Locate the cell with the specified text and output its (x, y) center coordinate. 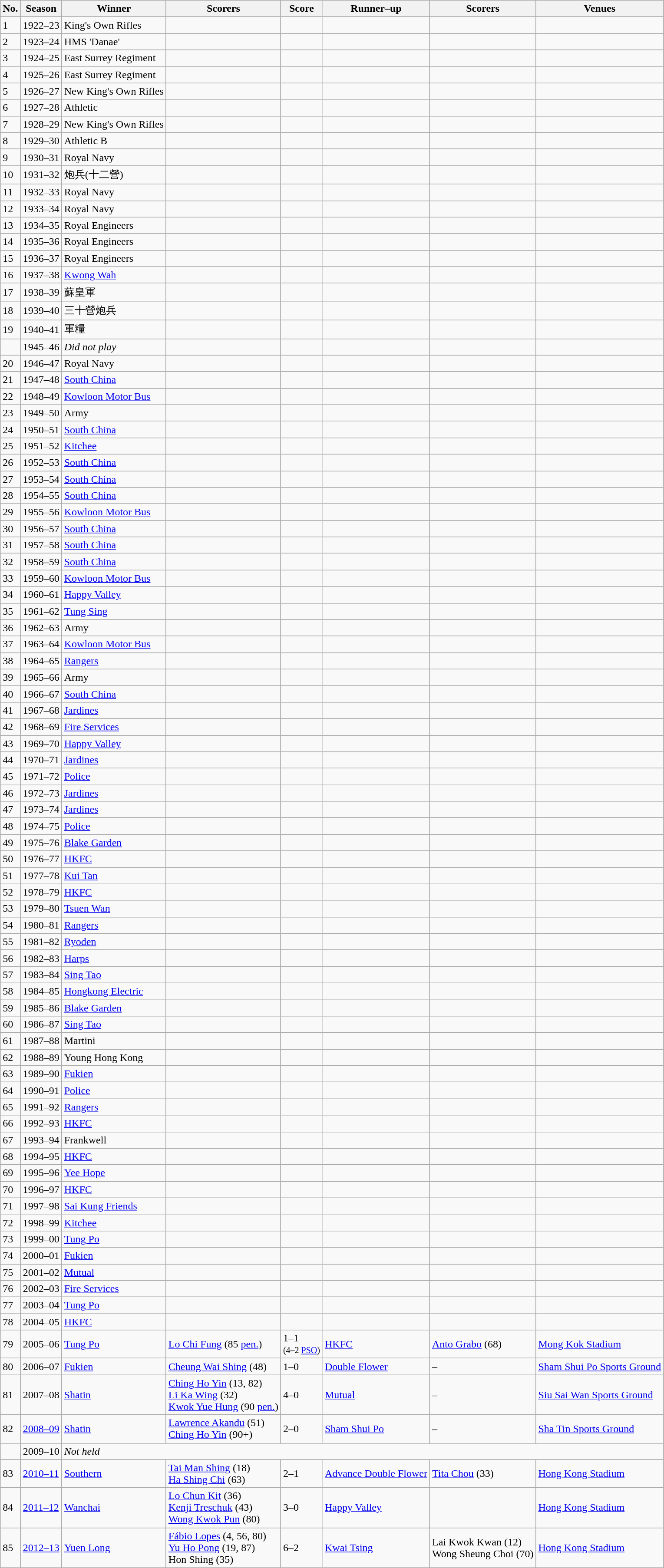
58 (10, 991)
75 (10, 1272)
2011–12 (41, 1508)
52 (10, 892)
1931–32 (41, 175)
73 (10, 1239)
Not held (362, 1451)
Lo Chi Fung (85 pen.) (223, 1344)
85 (10, 1548)
Sham Shui Po Sports Ground (600, 1367)
1953–54 (41, 479)
1972–73 (41, 793)
1951–52 (41, 446)
1963–64 (41, 644)
2012–13 (41, 1548)
Ryoden (114, 942)
1949–50 (41, 413)
1974–75 (41, 826)
76 (10, 1289)
Yee Hope (114, 1173)
2000–01 (41, 1255)
Fábio Lopes (4, 56, 80) Yu Ho Pong (19, 87) Hon Shing (35) (223, 1548)
Kui Tan (114, 876)
1925–26 (41, 75)
12 (10, 209)
1926–27 (41, 91)
21 (10, 380)
1981–82 (41, 942)
1969–70 (41, 744)
1992–93 (41, 1123)
53 (10, 909)
Sham Shui Po (376, 1429)
2003–04 (41, 1305)
1987–88 (41, 1041)
50 (10, 859)
79 (10, 1344)
1957–58 (41, 545)
1970–71 (41, 760)
2007–08 (41, 1395)
77 (10, 1305)
1982–83 (41, 958)
60 (10, 1024)
1959–60 (41, 578)
Sai Kung Friends (114, 1206)
1999–00 (41, 1239)
2008–09 (41, 1429)
42 (10, 727)
54 (10, 925)
70 (10, 1189)
46 (10, 793)
1929–30 (41, 141)
37 (10, 644)
Ching Ho Yin (13, 82)Li Ka Wing (32)Kwok Yue Hung (90 pen.) (223, 1395)
40 (10, 694)
Martini (114, 1041)
48 (10, 826)
31 (10, 545)
Venues (600, 9)
2004–05 (41, 1322)
軍糧 (114, 329)
1952–53 (41, 462)
1975–76 (41, 843)
1971–72 (41, 777)
2009–10 (41, 1451)
Young Hong Kong (114, 1057)
33 (10, 578)
2–0 (301, 1429)
1946–47 (41, 363)
1962–63 (41, 628)
1930–31 (41, 157)
29 (10, 512)
Lo Chun Kit (36)Kenji Treschuk (43)Wong Kwok Pun (80) (223, 1508)
23 (10, 413)
81 (10, 1395)
1927–28 (41, 108)
2006–07 (41, 1367)
Athletic (114, 108)
1983–84 (41, 975)
1924–25 (41, 58)
61 (10, 1041)
1976–77 (41, 859)
1955–56 (41, 512)
Hongkong Electric (114, 991)
59 (10, 1008)
6 (10, 108)
Kwai Tsing (376, 1548)
15 (10, 258)
20 (10, 363)
1954–55 (41, 496)
65 (10, 1107)
Frankwell (114, 1140)
1995–96 (41, 1173)
41 (10, 710)
32 (10, 562)
2010–11 (41, 1473)
1993–94 (41, 1140)
Siu Sai Wan Sports Ground (600, 1395)
King's Own Rifles (114, 25)
1923–24 (41, 42)
Lawrence Akandu (51)Ching Ho Yin (90+) (223, 1429)
7 (10, 124)
25 (10, 446)
17 (10, 293)
1933–34 (41, 209)
44 (10, 760)
Harps (114, 958)
Yuen Long (114, 1548)
2 (10, 42)
5 (10, 91)
2002–03 (41, 1289)
11 (10, 192)
Tsuen Wan (114, 909)
Mong Kok Stadium (600, 1344)
Lai Kwok Kwan (12) Wong Sheung Choi (70) (482, 1548)
1922–23 (41, 25)
Season (41, 9)
Did not play (114, 347)
13 (10, 225)
Double Flower (376, 1367)
2005–06 (41, 1344)
66 (10, 1123)
1986–87 (41, 1024)
51 (10, 876)
Anto Grabo (68) (482, 1344)
62 (10, 1057)
69 (10, 1173)
1989–90 (41, 1074)
2–1 (301, 1473)
1980–81 (41, 925)
14 (10, 242)
1947–48 (41, 380)
Runner–up (376, 9)
1964–65 (41, 661)
1990–91 (41, 1090)
1991–92 (41, 1107)
HMS 'Danae' (114, 42)
1968–69 (41, 727)
Tita Chou (33) (482, 1473)
Kwong Wah (114, 275)
82 (10, 1429)
1928–29 (41, 124)
1938–39 (41, 293)
1985–86 (41, 1008)
8 (10, 141)
Score (301, 9)
Sha Tin Sports Ground (600, 1429)
57 (10, 975)
1961–62 (41, 611)
64 (10, 1090)
47 (10, 810)
1967–68 (41, 710)
1960–61 (41, 595)
1977–78 (41, 876)
71 (10, 1206)
Athletic B (114, 141)
1939–40 (41, 311)
1988–89 (41, 1057)
Cheung Wai Shing (48) (223, 1367)
1 (10, 25)
2001–02 (41, 1272)
1996–97 (41, 1189)
56 (10, 958)
蘇皇軍 (114, 293)
9 (10, 157)
26 (10, 462)
28 (10, 496)
80 (10, 1367)
Tai Man Shing (18)Ha Shing Chi (63) (223, 1473)
1945–46 (41, 347)
1940–41 (41, 329)
三十營炮兵 (114, 311)
1932–33 (41, 192)
22 (10, 396)
1–0 (301, 1367)
1956–57 (41, 529)
Wanchai (114, 1508)
1966–67 (41, 694)
43 (10, 744)
Southern (114, 1473)
No. (10, 9)
1984–85 (41, 991)
39 (10, 677)
1948–49 (41, 396)
1936–37 (41, 258)
67 (10, 1140)
18 (10, 311)
6–2 (301, 1548)
63 (10, 1074)
Advance Double Flower (376, 1473)
1973–74 (41, 810)
1935–36 (41, 242)
24 (10, 429)
35 (10, 611)
4 (10, 75)
1958–59 (41, 562)
38 (10, 661)
10 (10, 175)
34 (10, 595)
3–0 (301, 1508)
30 (10, 529)
1998–99 (41, 1222)
27 (10, 479)
1965–66 (41, 677)
1934–35 (41, 225)
68 (10, 1156)
84 (10, 1508)
45 (10, 777)
49 (10, 843)
1997–98 (41, 1206)
Winner (114, 9)
72 (10, 1222)
1979–80 (41, 909)
1937–38 (41, 275)
16 (10, 275)
74 (10, 1255)
1950–51 (41, 429)
55 (10, 942)
1–1(4–2 PSO) (301, 1344)
83 (10, 1473)
4–0 (301, 1395)
36 (10, 628)
Tung Sing (114, 611)
78 (10, 1322)
3 (10, 58)
19 (10, 329)
1978–79 (41, 892)
1994–95 (41, 1156)
炮兵(十二營) (114, 175)
